From the cell containing the given text, extract its center point as [x, y] coordinate. 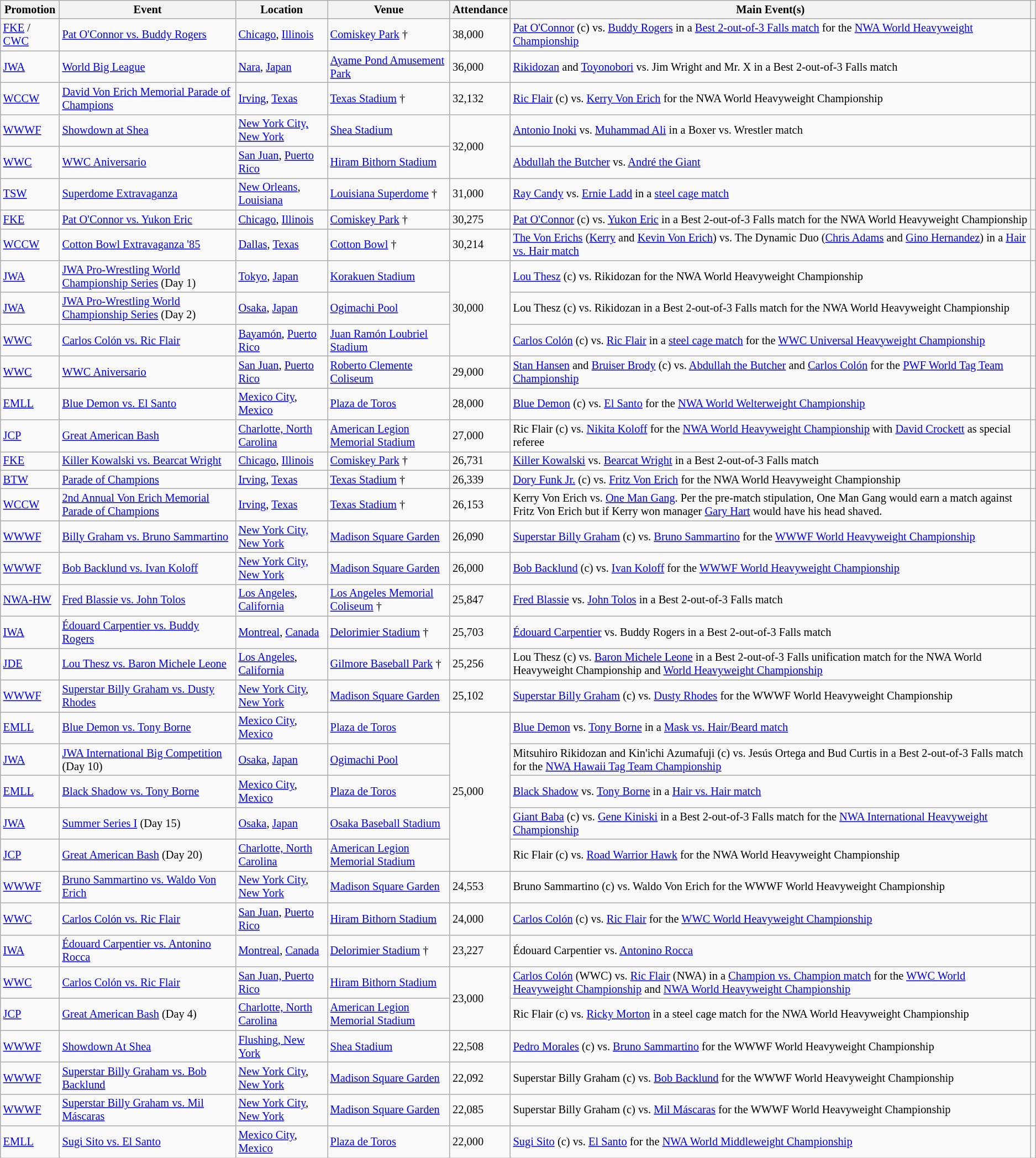
Fred Blassie vs. John Tolos in a Best 2-out-of-3 Falls match [771, 600]
JDE [30, 664]
Black Shadow vs. Tony Borne in a Hair vs. Hair match [771, 791]
Los Angeles Memorial Coliseum † [389, 600]
Giant Baba (c) vs. Gene Kiniski in a Best 2-out-of-3 Falls match for the NWA International Heavyweight Championship [771, 823]
Cotton Bowl † [389, 245]
Dallas, Texas [282, 245]
Pat O'Connor (c) vs. Buddy Rogers in a Best 2-out-of-3 Falls match for the NWA World Heavyweight Championship [771, 35]
JWA Pro-Wrestling World Championship Series (Day 2) [148, 308]
Great American Bash (Day 20) [148, 855]
Bob Backlund (c) vs. Ivan Koloff for the WWWF World Heavyweight Championship [771, 569]
25,000 [480, 791]
25,703 [480, 632]
26,339 [480, 480]
26,000 [480, 569]
2nd Annual Von Erich Memorial Parade of Champions [148, 504]
TSW [30, 194]
24,000 [480, 919]
25,256 [480, 664]
Location [282, 9]
Black Shadow vs. Tony Borne [148, 791]
30,214 [480, 245]
Killer Kowalski vs. Bearcat Wright [148, 461]
24,553 [480, 887]
Great American Bash (Day 4) [148, 1014]
Roberto Clemente Coliseum [389, 372]
Superstar Billy Graham vs. Dusty Rhodes [148, 696]
Blue Demon (c) vs. El Santo for the NWA World Welterweight Championship [771, 404]
World Big League [148, 67]
32,132 [480, 98]
30,275 [480, 219]
Louisiana Superdome † [389, 194]
31,000 [480, 194]
Fred Blassie vs. John Tolos [148, 600]
Great American Bash [148, 436]
26,731 [480, 461]
Blue Demon vs. Tony Borne in a Mask vs. Hair/Beard match [771, 728]
Event [148, 9]
29,000 [480, 372]
Bruno Sammartino (c) vs. Waldo Von Erich for the WWWF World Heavyweight Championship [771, 887]
Superdome Extravaganza [148, 194]
Superstar Billy Graham (c) vs. Bruno Sammartino for the WWWF World Heavyweight Championship [771, 536]
Sugi Sito vs. El Santo [148, 1142]
JWA International Big Competition (Day 10) [148, 760]
Parade of Champions [148, 480]
Stan Hansen and Bruiser Brody (c) vs. Abdullah the Butcher and Carlos Colón for the PWF World Tag Team Championship [771, 372]
Lou Thesz vs. Baron Michele Leone [148, 664]
26,153 [480, 504]
FKE / CWC [30, 35]
Ray Candy vs. Ernie Ladd in a steel cage match [771, 194]
Lou Thesz (c) vs. Rikidozan for the NWA World Heavyweight Championship [771, 276]
Killer Kowalski vs. Bearcat Wright in a Best 2-out-of-3 Falls match [771, 461]
Ric Flair (c) vs. Kerry Von Erich for the NWA World Heavyweight Championship [771, 98]
Superstar Billy Graham (c) vs. Bob Backlund for the WWWF World Heavyweight Championship [771, 1078]
NWA-HW [30, 600]
23,227 [480, 951]
Ric Flair (c) vs. Road Warrior Hawk for the NWA World Heavyweight Championship [771, 855]
Bruno Sammartino vs. Waldo Von Erich [148, 887]
Superstar Billy Graham vs. Mil Máscaras [148, 1110]
Attendance [480, 9]
Main Event(s) [771, 9]
Billy Graham vs. Bruno Sammartino [148, 536]
Osaka Baseball Stadium [389, 823]
Ric Flair (c) vs. Nikita Koloff for the NWA World Heavyweight Championship with David Crockett as special referee [771, 436]
Blue Demon vs. Tony Borne [148, 728]
Cotton Bowl Extravaganza '85 [148, 245]
Rikidozan and Toyonobori vs. Jim Wright and Mr. X in a Best 2-out-of-3 Falls match [771, 67]
Venue [389, 9]
Ric Flair (c) vs. Ricky Morton in a steel cage match for the NWA World Heavyweight Championship [771, 1014]
Pedro Morales (c) vs. Bruno Sammartino for the WWWF World Heavyweight Championship [771, 1046]
New Orleans, Louisiana [282, 194]
27,000 [480, 436]
30,000 [480, 308]
Summer Series I (Day 15) [148, 823]
JWA Pro-Wrestling World Championship Series (Day 1) [148, 276]
23,000 [480, 998]
Bayamón, Puerto Rico [282, 340]
Abdullah the Butcher vs. André the Giant [771, 162]
Showdown at Shea [148, 130]
Sugi Sito (c) vs. El Santo for the NWA World Middleweight Championship [771, 1142]
22,092 [480, 1078]
Dory Funk Jr. (c) vs. Fritz Von Erich for the NWA World Heavyweight Championship [771, 480]
Bob Backlund vs. Ivan Koloff [148, 569]
Édouard Carpentier vs. Buddy Rogers [148, 632]
Showdown At Shea [148, 1046]
Juan Ramón Loubriel Stadium [389, 340]
Blue Demon vs. El Santo [148, 404]
Antonio Inoki vs. Muhammad Ali in a Boxer vs. Wrestler match [771, 130]
David Von Erich Memorial Parade of Champions [148, 98]
Édouard Carpentier vs. Buddy Rogers in a Best 2-out-of-3 Falls match [771, 632]
Ayame Pond Amusement Park [389, 67]
The Von Erichs (Kerry and Kevin Von Erich) vs. The Dynamic Duo (Chris Adams and Gino Hernandez) in a Hair vs. Hair match [771, 245]
Superstar Billy Graham vs. Bob Backlund [148, 1078]
BTW [30, 480]
Superstar Billy Graham (c) vs. Dusty Rhodes for the WWWF World Heavyweight Championship [771, 696]
Pat O'Connor (c) vs. Yukon Eric in a Best 2-out-of-3 Falls match for the NWA World Heavyweight Championship [771, 219]
Pat O'Connor vs. Buddy Rogers [148, 35]
28,000 [480, 404]
Lou Thesz (c) vs. Rikidozan in a Best 2-out-of-3 Falls match for the NWA World Heavyweight Championship [771, 308]
22,000 [480, 1142]
Carlos Colón (c) vs. Ric Flair for the WWC World Heavyweight Championship [771, 919]
25,847 [480, 600]
36,000 [480, 67]
Superstar Billy Graham (c) vs. Mil Máscaras for the WWWF World Heavyweight Championship [771, 1110]
22,508 [480, 1046]
Korakuen Stadium [389, 276]
Promotion [30, 9]
Gilmore Baseball Park † [389, 664]
Tokyo, Japan [282, 276]
Pat O'Connor vs. Yukon Eric [148, 219]
Nara, Japan [282, 67]
26,090 [480, 536]
25,102 [480, 696]
Flushing, New York [282, 1046]
32,000 [480, 146]
22,085 [480, 1110]
38,000 [480, 35]
Carlos Colón (c) vs. Ric Flair in a steel cage match for the WWC Universal Heavyweight Championship [771, 340]
